Provide the (x, y) coordinate of the cell's center where the given text is located.  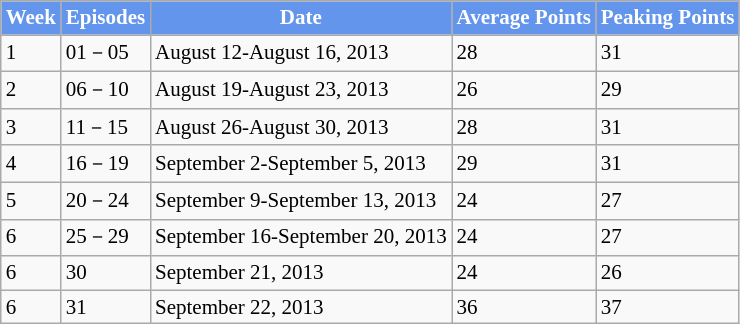
September 16-September 20, 2013 (301, 238)
2 (31, 90)
4 (31, 164)
36 (524, 307)
37 (668, 307)
01－05 (106, 54)
September 22, 2013 (301, 307)
September 21, 2013 (301, 273)
30 (106, 273)
September 9-September 13, 2013 (301, 200)
5 (31, 200)
Week (31, 18)
16－19 (106, 164)
11－15 (106, 126)
06－10 (106, 90)
Average Points (524, 18)
20－24 (106, 200)
August 19-August 23, 2013 (301, 90)
Episodes (106, 18)
August 12-August 16, 2013 (301, 54)
3 (31, 126)
September 2-September 5, 2013 (301, 164)
Date (301, 18)
25－29 (106, 238)
August 26-August 30, 2013 (301, 126)
1 (31, 54)
Peaking Points (668, 18)
